Find where the given text appears and provide that cell's center as (x, y) coordinate. 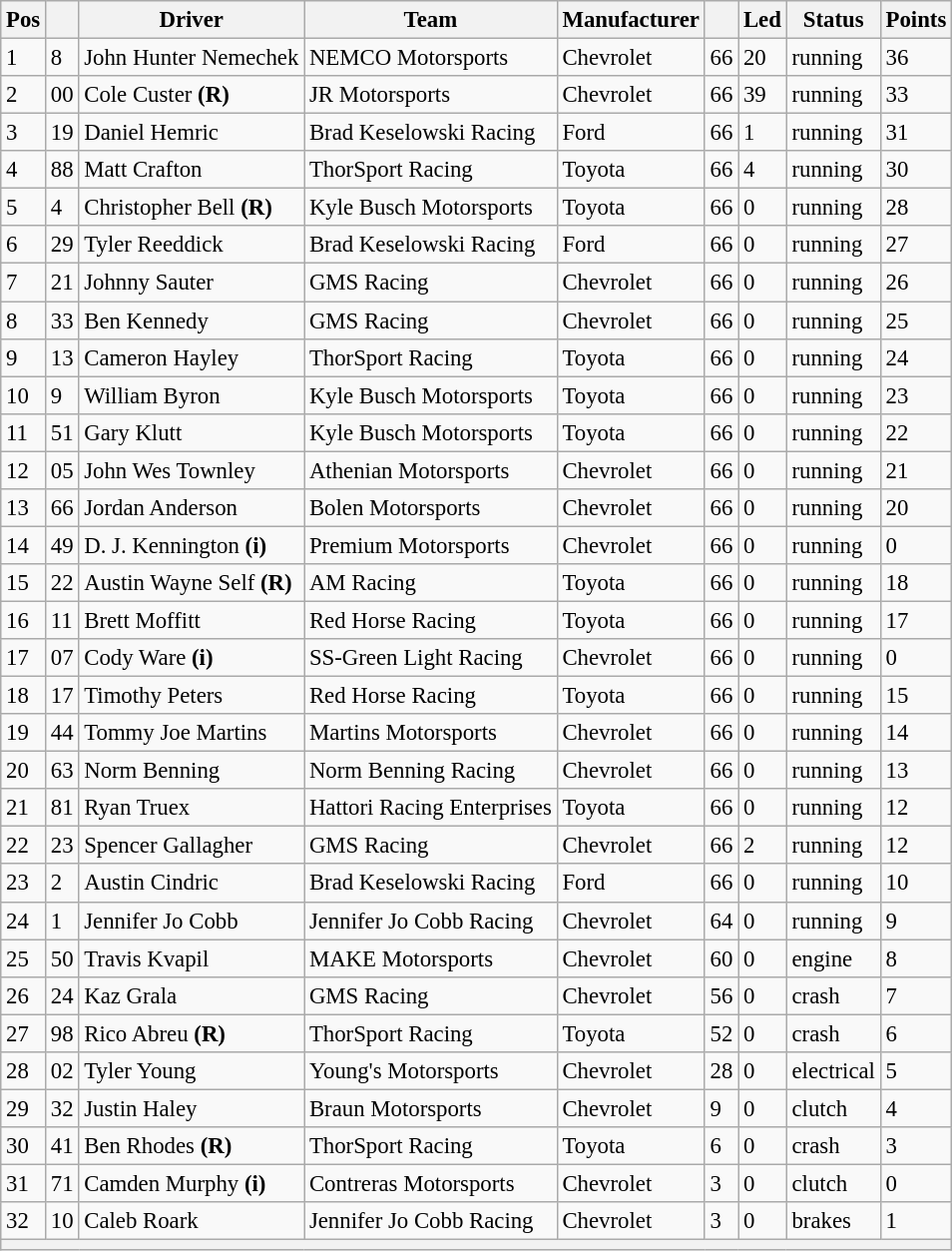
Austin Wayne Self (R) (192, 583)
49 (62, 545)
36 (916, 58)
Hattori Racing Enterprises (431, 808)
Cole Custer (R) (192, 95)
64 (720, 921)
63 (62, 771)
Spencer Gallagher (192, 846)
51 (62, 432)
Norm Benning Racing (431, 771)
AM Racing (431, 583)
00 (62, 95)
Justin Haley (192, 1108)
Tyler Young (192, 1071)
Status (833, 20)
Martins Motorsports (431, 733)
Manufacturer (631, 20)
05 (62, 470)
John Wes Townley (192, 470)
Pos (24, 20)
Tommy Joe Martins (192, 733)
98 (62, 1033)
Bolen Motorsports (431, 508)
Travis Kvapil (192, 958)
Young's Motorsports (431, 1071)
Jordan Anderson (192, 508)
Camden Murphy (i) (192, 1183)
Ryan Truex (192, 808)
MAKE Motorsports (431, 958)
Cameron Hayley (192, 357)
71 (62, 1183)
Driver (192, 20)
56 (720, 995)
Athenian Motorsports (431, 470)
brakes (833, 1221)
Gary Klutt (192, 432)
Rico Abreu (R) (192, 1033)
Ben Kennedy (192, 320)
D. J. Kennington (i) (192, 545)
Timothy Peters (192, 696)
Team (431, 20)
Kaz Grala (192, 995)
88 (62, 170)
44 (62, 733)
NEMCO Motorsports (431, 58)
William Byron (192, 395)
60 (720, 958)
02 (62, 1071)
Braun Motorsports (431, 1108)
Christopher Bell (R) (192, 208)
Daniel Hemric (192, 133)
50 (62, 958)
Johnny Sauter (192, 283)
Tyler Reeddick (192, 245)
52 (720, 1033)
Premium Motorsports (431, 545)
Brett Moffitt (192, 620)
Cody Ware (i) (192, 658)
Led (762, 20)
Matt Crafton (192, 170)
Austin Cindric (192, 884)
07 (62, 658)
Points (916, 20)
SS-Green Light Racing (431, 658)
Norm Benning (192, 771)
Contreras Motorsports (431, 1183)
JR Motorsports (431, 95)
16 (24, 620)
electrical (833, 1071)
41 (62, 1146)
engine (833, 958)
Caleb Roark (192, 1221)
John Hunter Nemechek (192, 58)
39 (762, 95)
Ben Rhodes (R) (192, 1146)
Jennifer Jo Cobb (192, 921)
81 (62, 808)
